From the cell containing the given text, extract its center point as (X, Y) coordinate. 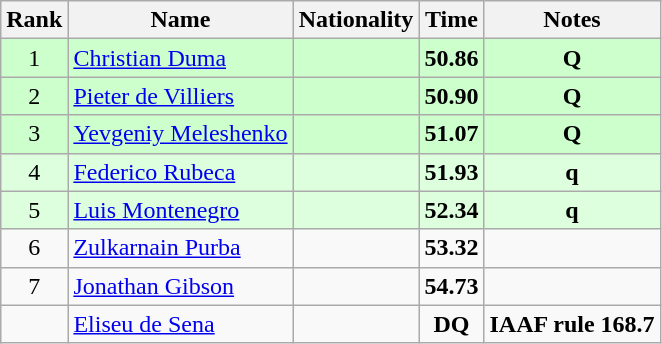
Nationality (356, 20)
51.07 (452, 134)
Notes (572, 20)
4 (34, 172)
50.86 (452, 58)
Rank (34, 20)
Pieter de Villiers (180, 96)
7 (34, 286)
50.90 (452, 96)
Time (452, 20)
Yevgeniy Meleshenko (180, 134)
DQ (452, 324)
54.73 (452, 286)
Federico Rubeca (180, 172)
51.93 (452, 172)
53.32 (452, 248)
IAAF rule 168.7 (572, 324)
3 (34, 134)
52.34 (452, 210)
Name (180, 20)
Eliseu de Sena (180, 324)
2 (34, 96)
Christian Duma (180, 58)
6 (34, 248)
5 (34, 210)
Jonathan Gibson (180, 286)
1 (34, 58)
Zulkarnain Purba (180, 248)
Luis Montenegro (180, 210)
